Find where the given text appears and provide that cell's center as (x, y) coordinate. 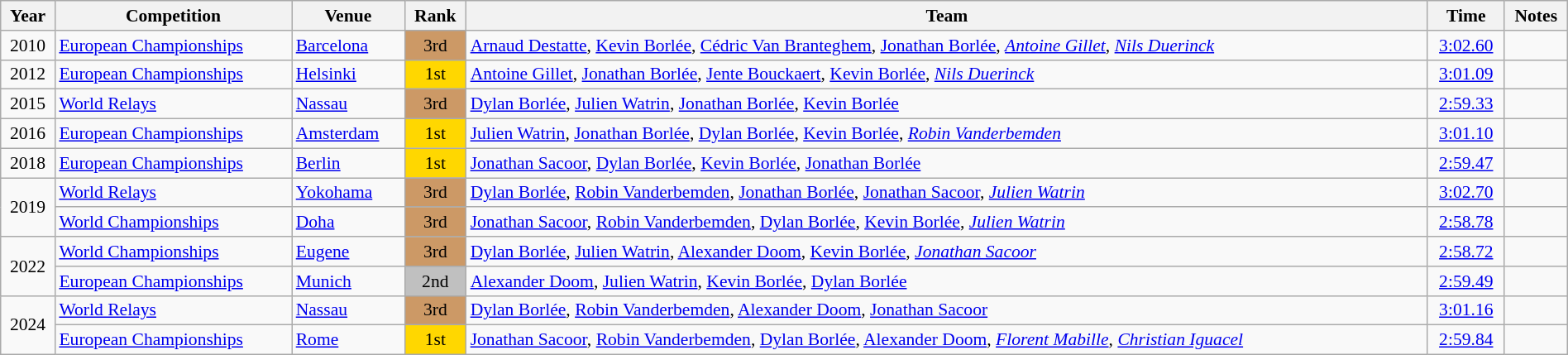
3:02.60 (1465, 46)
Berlin (348, 163)
2:58.78 (1465, 223)
Team (948, 16)
2016 (28, 134)
Competition (173, 16)
3:01.09 (1465, 74)
3:01.16 (1465, 310)
2:58.72 (1465, 252)
Jonathan Sacoor, Robin Vanderbemden, Dylan Borlée, Alexander Doom, Florent Mabille, Christian Iguacel (948, 340)
Helsinki (348, 74)
2012 (28, 74)
Dylan Borlée, Julien Watrin, Jonathan Borlée, Kevin Borlée (948, 104)
Jonathan Sacoor, Dylan Borlée, Kevin Borlée, Jonathan Borlée (948, 163)
3:02.70 (1465, 193)
Doha (348, 223)
Arnaud Destatte, Kevin Borlée, Cédric Van Branteghem, Jonathan Borlée, Antoine Gillet, Nils Duerinck (948, 46)
2019 (28, 207)
Julien Watrin, Jonathan Borlée, Dylan Borlée, Kevin Borlée, Robin Vanderbemden (948, 134)
2018 (28, 163)
Dylan Borlée, Robin Vanderbemden, Alexander Doom, Jonathan Sacoor (948, 310)
Barcelona (348, 46)
Dylan Borlée, Robin Vanderbemden, Jonathan Borlée, Jonathan Sacoor, Julien Watrin (948, 193)
Notes (1536, 16)
Yokohama (348, 193)
Time (1465, 16)
Venue (348, 16)
Antoine Gillet, Jonathan Borlée, Jente Bouckaert, Kevin Borlée, Nils Duerinck (948, 74)
2:59.49 (1465, 281)
Munich (348, 281)
Jonathan Sacoor, Robin Vanderbemden, Dylan Borlée, Kevin Borlée, Julien Watrin (948, 223)
Rome (348, 340)
2010 (28, 46)
Rank (435, 16)
3:01.10 (1465, 134)
2022 (28, 266)
2024 (28, 324)
2nd (435, 281)
2:59.84 (1465, 340)
2015 (28, 104)
Amsterdam (348, 134)
Alexander Doom, Julien Watrin, Kevin Borlée, Dylan Borlée (948, 281)
2:59.47 (1465, 163)
2:59.33 (1465, 104)
Dylan Borlée, Julien Watrin, Alexander Doom, Kevin Borlée, Jonathan Sacoor (948, 252)
Eugene (348, 252)
Year (28, 16)
